Return (X, Y) of the center of cell containing provided text 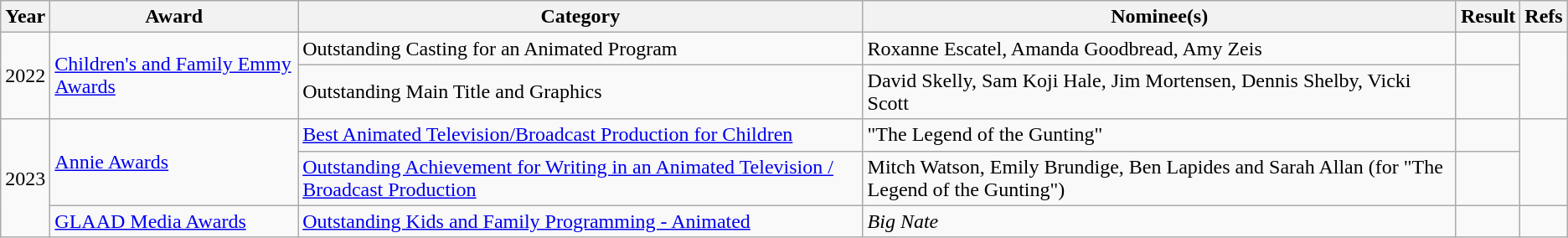
Outstanding Kids and Family Programming - Animated (580, 221)
Annie Awards (174, 163)
Best Animated Television/Broadcast Production for Children (580, 135)
Outstanding Achievement for Writing in an Animated Television / Broadcast Production (580, 178)
2022 (25, 75)
David Skelly, Sam Koji Hale, Jim Mortensen, Dennis Shelby, Vicki Scott (1159, 92)
Outstanding Main Title and Graphics (580, 92)
Nominee(s) (1159, 17)
Refs (1544, 17)
Mitch Watson, Emily Brundige, Ben Lapides and Sarah Allan (for "The Legend of the Gunting") (1159, 178)
Roxanne Escatel, Amanda Goodbread, Amy Zeis (1159, 49)
Outstanding Casting for an Animated Program (580, 49)
Award (174, 17)
"The Legend of the Gunting" (1159, 135)
Category (580, 17)
Result (1488, 17)
Big Nate (1159, 221)
2023 (25, 178)
Children's and Family Emmy Awards (174, 75)
GLAAD Media Awards (174, 221)
Year (25, 17)
